Determine the (x, y) coordinate at the center of the cell enclosing the given text.  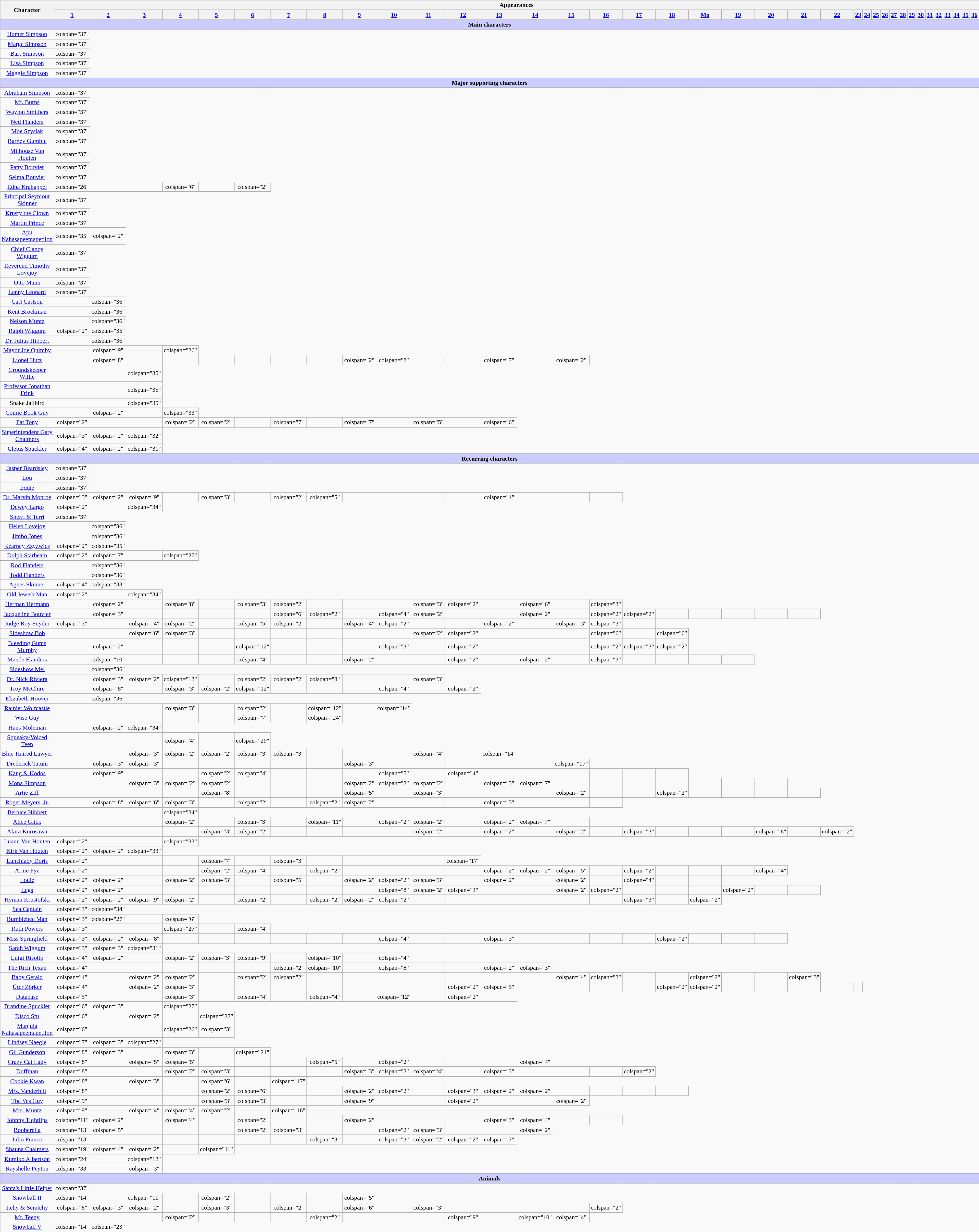
Patty Bouvier (27, 167)
Professor Jonathan Frink (27, 390)
Disco Stu (27, 1016)
25 (876, 15)
21 (804, 15)
Luann Van Houten (27, 841)
Reverend Timothy Lovejoy (27, 269)
Lou (27, 478)
Mo (705, 15)
Helen Lovejoy (27, 526)
Dr. Julius Hibbert (27, 341)
34 (957, 15)
Main characters (490, 24)
Fat Tony (27, 422)
Otto Mann (27, 282)
Cletus Spuckler (27, 449)
Sherri & Terri (27, 517)
Bumblebee Man (27, 919)
19 (738, 15)
Rod Flanders (27, 565)
Alice Glick (27, 822)
33 (947, 15)
Eddie (27, 488)
Sea Captain (27, 909)
Lindsey Naegle (27, 1042)
Herman Hermann (27, 604)
Barney Gumble (27, 141)
colspan="32" (144, 435)
35 (965, 15)
Sarah Wiggum (27, 948)
colspan="23" (108, 1227)
Apu Nahasapeemapetilon (27, 236)
Judge Roy Snyder (27, 623)
Jasper Beardsley (27, 468)
Krusty the Clown (27, 213)
Appearances (517, 5)
Hyman Krustofski (27, 900)
Snake Jailbird (27, 403)
Sideshow Mel (27, 669)
Lenny Leonard (27, 292)
30 (921, 15)
23 (858, 15)
7 (289, 15)
Jimbo Jones (27, 536)
Bleeding Gums Murphy (27, 646)
27 (894, 15)
Kirk Van Houten (27, 851)
Todd Flanders (27, 575)
8 (325, 15)
colspan="19" (72, 1149)
24 (867, 15)
Itchy & Scratchy (27, 1208)
Manjula Nahasapeemapetilon (27, 1029)
Animals (490, 1178)
4 (180, 15)
Bernice Hibbert (27, 812)
Database (27, 997)
Recurring characters (490, 458)
colspan="21" (253, 1052)
Artie Ziff (27, 793)
Abraham Simpson (27, 92)
Carl Carlson (27, 302)
9 (359, 15)
Maggie Simpson (27, 73)
1 (72, 15)
Dolph Starbeam (27, 556)
colspan="16" (289, 1110)
Santa's Little Helper (27, 1188)
Hans Moleman (27, 728)
Mayor Joe Quimby (27, 350)
10 (394, 15)
Principal Seymour Skinner (27, 200)
29 (912, 15)
Moe Szyslak (27, 131)
Elizabeth Hoover (27, 698)
Üter Zörker (27, 987)
36 (974, 15)
Comic Book Guy (27, 413)
Mrs. Vanderbilt (27, 1091)
32 (939, 15)
26 (885, 15)
Chief Clancy Wiggum (27, 253)
20 (771, 15)
Drederick Tatum (27, 763)
Lionel Hutz (27, 360)
Character (27, 10)
31 (930, 15)
Duffman (27, 1071)
17 (639, 15)
Troy McClure (27, 689)
2 (108, 15)
Edna Krabappel (27, 187)
Louie (27, 880)
Agnes Skinner (27, 585)
Booberella (27, 1130)
5 (217, 15)
Snowball II (27, 1198)
Dr. Marvin Monroe (27, 497)
Bart Simpson (27, 54)
Lunchlady Doris (27, 861)
Mr. Burns (27, 102)
Squeaky-Voiced Teen (27, 741)
Jacqueline Bouvier (27, 614)
16 (606, 15)
Cookie Kwan (27, 1081)
The Yes Guy (27, 1101)
Homer Simpson (27, 34)
13 (499, 15)
Sideshow Bob (27, 633)
Dewey Largo (27, 507)
22 (837, 15)
11 (429, 15)
Luigi Risotto (27, 958)
6 (253, 15)
14 (535, 15)
3 (144, 15)
Maude Flanders (27, 660)
Ned Flanders (27, 122)
Rayshelle Peyton (27, 1169)
Rainier Wolfcastle (27, 708)
Akira Kurosawa (27, 832)
Mr. Teeny (27, 1217)
Dr. Nick Riviera (27, 679)
The Rich Texan (27, 967)
Shauna Chalmers (27, 1149)
Brandine Spuckler (27, 1006)
Major supporting characters (490, 83)
Kearney Zzyzwicz (27, 546)
Kent Brockman (27, 312)
Waylon Smithers (27, 112)
Kumiko Albertson (27, 1159)
Wise Guy (27, 718)
Mrs. Muntz (27, 1110)
Miss Springfield (27, 938)
18 (672, 15)
Ruth Powers (27, 929)
28 (903, 15)
Blue-Haired Lawyer (27, 754)
Baby Gerald (27, 977)
Nelson Muntz (27, 321)
Snowball V (27, 1227)
Ralph Wiggum (27, 331)
Julio Franco (27, 1140)
Gil Gunderson (27, 1052)
15 (571, 15)
Lisa Simpson (27, 63)
Legs (27, 890)
Mona Simpson (27, 783)
colspan="29" (253, 741)
Crazy Cat Lady (27, 1062)
Arnie Pye (27, 870)
Groundskeeper Willie (27, 373)
Johnny Tightlips (27, 1120)
12 (463, 15)
Martin Prince (27, 223)
Selma Bouvier (27, 177)
Old Jewish Man (27, 594)
Kang & Kodos (27, 773)
Roger Meyers, Jr. (27, 802)
Milhouse Van Houten (27, 154)
Superintendent Gary Chalmers (27, 435)
Marge Simpson (27, 44)
